Search for the cell housing the specified text and yield its (x, y) center coordinate. 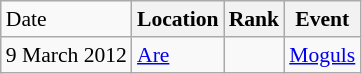
Rank (254, 19)
Moguls (322, 55)
Location (178, 19)
Date (66, 19)
Event (322, 19)
Are (178, 55)
9 March 2012 (66, 55)
